Pinpoint the cell where the given text exists, returning its [x, y] midpoint coordinate. 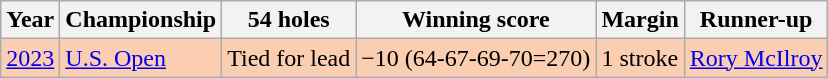
Year [30, 20]
Margin [640, 20]
Championship [141, 20]
Winning score [476, 20]
54 holes [289, 20]
1 stroke [640, 58]
Tied for lead [289, 58]
−10 (64-67-69-70=270) [476, 58]
Rory McIlroy [756, 58]
Runner-up [756, 20]
2023 [30, 58]
U.S. Open [141, 58]
